Return the (x, y) coordinate for the center point of the cell that contains the specified text.  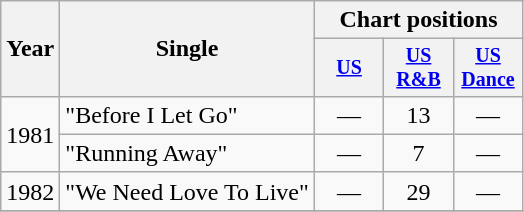
Year (30, 49)
1982 (30, 191)
"Before I Let Go" (188, 115)
29 (418, 191)
7 (418, 153)
"We Need Love To Live" (188, 191)
1981 (30, 134)
13 (418, 115)
"Running Away" (188, 153)
USR&B (418, 68)
Chart positions (418, 20)
US (348, 68)
Single (188, 49)
USDance (488, 68)
